Extract the [X, Y] coordinate from the center of the cell holding the provided text.  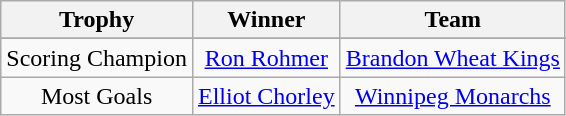
Scoring Champion [97, 58]
Ron Rohmer [266, 58]
Team [452, 20]
Winner [266, 20]
Brandon Wheat Kings [452, 58]
Winnipeg Monarchs [452, 96]
Most Goals [97, 96]
Trophy [97, 20]
Elliot Chorley [266, 96]
